Detect which cell encompasses the target text, then output its [x, y] center coordinate. 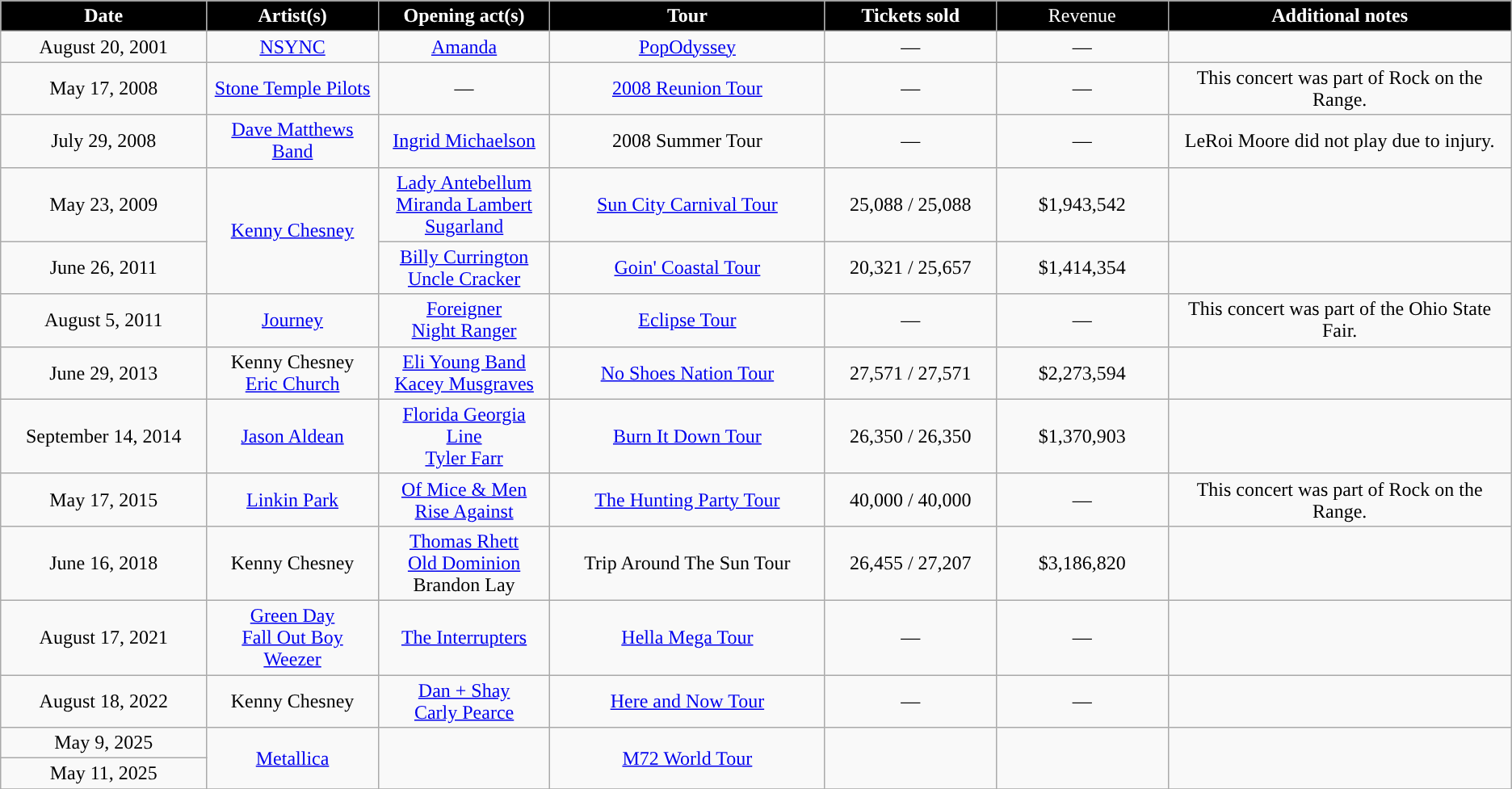
$3,186,820 [1082, 563]
May 11, 2025 [103, 774]
NSYNC [292, 47]
June 29, 2013 [103, 373]
June 26, 2011 [103, 268]
Ingrid Michaelson [464, 141]
Tickets sold [911, 16]
June 16, 2018 [103, 563]
August 20, 2001 [103, 47]
Green DayFall Out BoyWeezer [292, 637]
No Shoes Nation Tour [687, 373]
Lady AntebellumMiranda LambertSugarland [464, 204]
August 18, 2022 [103, 701]
$1,370,903 [1082, 436]
This concert was part of the Ohio State Fair. [1339, 320]
Eli Young BandKacey Musgraves [464, 373]
Billy CurringtonUncle Cracker [464, 268]
Additional notes [1339, 16]
25,088 / 25,088 [911, 204]
$1,943,542 [1082, 204]
26,350 / 26,350 [911, 436]
August 17, 2021 [103, 637]
Goin' Coastal Tour [687, 268]
$2,273,594 [1082, 373]
Trip Around The Sun Tour [687, 563]
Revenue [1082, 16]
PopOdyssey [687, 47]
Jason Aldean [292, 436]
May 9, 2025 [103, 743]
Of Mice & MenRise Against [464, 499]
August 5, 2011 [103, 320]
The Interrupters [464, 637]
Date [103, 16]
Eclipse Tour [687, 320]
May 17, 2008 [103, 89]
20,321 / 25,657 [911, 268]
May 17, 2015 [103, 499]
27,571 / 27,571 [911, 373]
Journey [292, 320]
Here and Now Tour [687, 701]
LeRoi Moore did not play due to injury. [1339, 141]
Thomas RhettOld DominionBrandon Lay [464, 563]
2008 Reunion Tour [687, 89]
Stone Temple Pilots [292, 89]
Artist(s) [292, 16]
Tour [687, 16]
40,000 / 40,000 [911, 499]
Dan + ShayCarly Pearce [464, 701]
Amanda [464, 47]
July 29, 2008 [103, 141]
Opening act(s) [464, 16]
M72 World Tour [687, 758]
Florida Georgia LineTyler Farr [464, 436]
September 14, 2014 [103, 436]
Hella Mega Tour [687, 637]
May 23, 2009 [103, 204]
Kenny ChesneyEric Church [292, 373]
Metallica [292, 758]
Dave Matthews Band [292, 141]
Sun City Carnival Tour [687, 204]
Burn It Down Tour [687, 436]
ForeignerNight Ranger [464, 320]
Linkin Park [292, 499]
The Hunting Party Tour [687, 499]
$1,414,354 [1082, 268]
2008 Summer Tour [687, 141]
26,455 / 27,207 [911, 563]
